For the text-containing cell, return its midpoint in [X, Y] coordinate format. 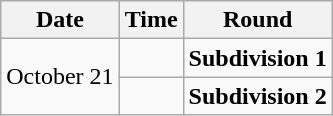
Subdivision 1 [258, 58]
Round [258, 20]
October 21 [60, 77]
Subdivision 2 [258, 96]
Time [151, 20]
Date [60, 20]
